Return [x, y] of the center of cell containing provided text 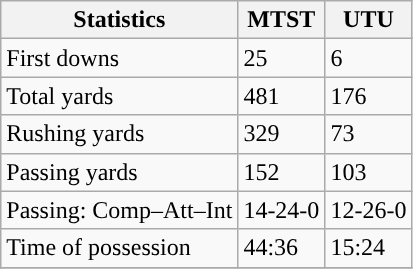
Total yards [120, 96]
Time of possession [120, 248]
25 [282, 58]
481 [282, 96]
Passing: Comp–Att–Int [120, 210]
152 [282, 172]
6 [368, 58]
73 [368, 134]
14-24-0 [282, 210]
176 [368, 96]
15:24 [368, 248]
Statistics [120, 20]
44:36 [282, 248]
103 [368, 172]
Rushing yards [120, 134]
329 [282, 134]
MTST [282, 20]
UTU [368, 20]
12-26-0 [368, 210]
Passing yards [120, 172]
First downs [120, 58]
